Provide the (x, y) coordinate of the cell's center where the given text is located.  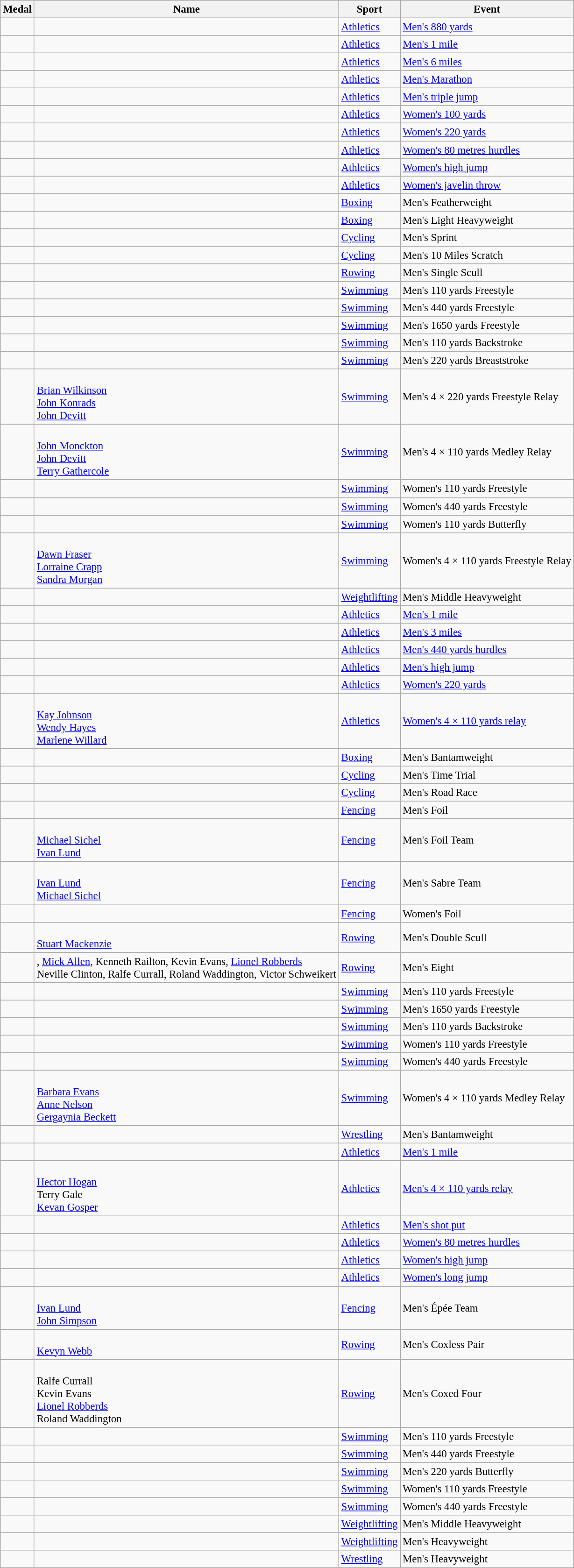
Men's Coxed Four (487, 1393)
Men's Eight (487, 968)
Kay Johnson Wendy Hayes Marlene Willard (186, 721)
Stuart Mackenzie (186, 937)
Kevyn Webb (186, 1344)
Women's 4 × 110 yards Medley Relay (487, 1098)
Ivan Lund Michael Sichel (186, 883)
Event (487, 9)
Men's Marathon (487, 79)
Women's 4 × 110 yards Freestyle Relay (487, 561)
Men's 220 yards Butterfly (487, 1471)
Men's Road Race (487, 793)
Men's Sprint (487, 238)
Women's long jump (487, 1278)
Men's 220 yards Breaststroke (487, 361)
Men's Featherweight (487, 202)
Brian Wilkinson John Konrads John Devitt (186, 397)
Men's 880 yards (487, 27)
Men's 6 miles (487, 62)
Men's Foil Team (487, 841)
Women's 110 yards Butterfly (487, 524)
Ivan Lund John Simpson (186, 1308)
Medal (18, 9)
Hector Hogan Terry Gale Kevan Gosper (186, 1188)
Men's Single Scull (487, 273)
Men's high jump (487, 667)
Women's Foil (487, 914)
Men's Double Scull (487, 937)
Men's 4 × 220 yards Freestyle Relay (487, 397)
Men's Coxless Pair (487, 1344)
Men's Sabre Team (487, 883)
Men's 4 × 110 yards Medley Relay (487, 452)
Men's 3 miles (487, 632)
, Mick Allen, Kenneth Railton, Kevin Evans, Lionel Robberds Neville Clinton, Ralfe Currall, Roland Waddington, Victor Schweikert (186, 968)
Women's 100 yards (487, 114)
Michael Sichel Ivan Lund (186, 841)
John Monckton John Devitt Terry Gathercole (186, 452)
Men's triple jump (487, 97)
Men's 440 yards hurdles (487, 650)
Men's Foil (487, 810)
Name (186, 9)
Barbara Evans Anne Nelson Gergaynia Beckett (186, 1098)
Men's Épée Team (487, 1308)
Dawn Fraser Lorraine Crapp Sandra Morgan (186, 561)
Men's Time Trial (487, 775)
Men's Light Heavyweight (487, 220)
Women's javelin throw (487, 185)
Ralfe Currall Kevin Evans Lionel Robberds Roland Waddington (186, 1393)
Men's 10 Miles Scratch (487, 255)
Men's shot put (487, 1225)
Women's 4 × 110 yards relay (487, 721)
Men's 4 × 110 yards relay (487, 1188)
Sport (369, 9)
